Return [x, y] of the center of cell containing provided text 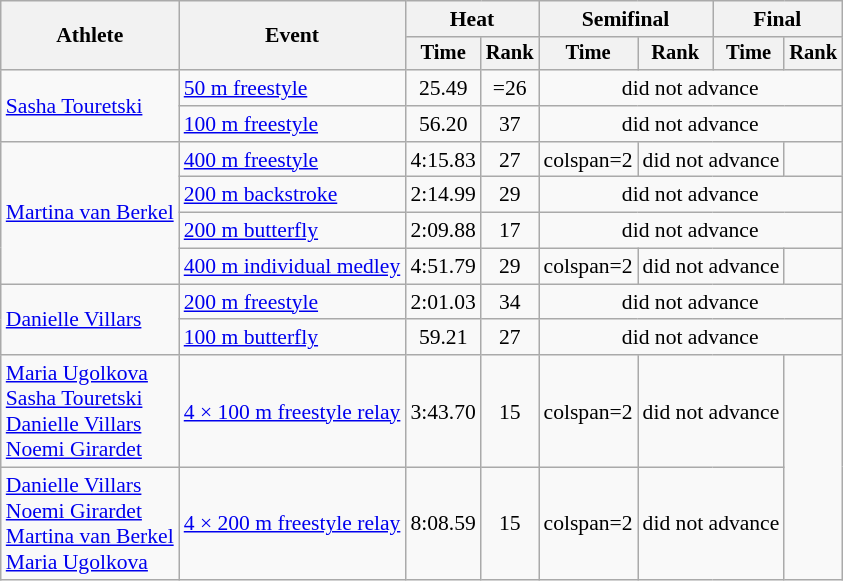
Maria UgolkovaSasha TouretskiDanielle VillarsNoemi Girardet [90, 411]
2:09.88 [442, 231]
4 × 200 m freestyle relay [292, 524]
200 m butterfly [292, 231]
17 [510, 231]
25.49 [442, 88]
Event [292, 36]
4:51.79 [442, 267]
2:01.03 [442, 302]
=26 [510, 88]
4:15.83 [442, 160]
59.21 [442, 338]
8:08.59 [442, 524]
37 [510, 124]
4 × 100 m freestyle relay [292, 411]
Danielle VillarsNoemi GirardetMartina van BerkelMaria Ugolkova [90, 524]
34 [510, 302]
200 m backstroke [292, 195]
Final [778, 19]
400 m freestyle [292, 160]
Heat [472, 19]
Athlete [90, 36]
Semifinal [625, 19]
56.20 [442, 124]
200 m freestyle [292, 302]
Sasha Touretski [90, 106]
2:14.99 [442, 195]
3:43.70 [442, 411]
400 m individual medley [292, 267]
Danielle Villars [90, 320]
Martina van Berkel [90, 213]
50 m freestyle [292, 88]
100 m butterfly [292, 338]
100 m freestyle [292, 124]
